For the text-containing cell, return its midpoint in (x, y) coordinate format. 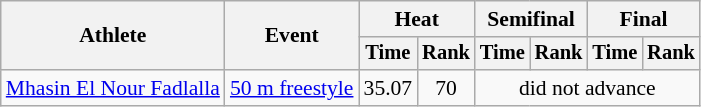
Athlete (113, 36)
Mhasin El Nour Fadlalla (113, 88)
Final (643, 19)
70 (446, 88)
50 m freestyle (292, 88)
Event (292, 36)
35.07 (388, 88)
did not advance (588, 88)
Heat (417, 19)
Semifinal (531, 19)
